From the cell containing the given text, extract its center point as (X, Y) coordinate. 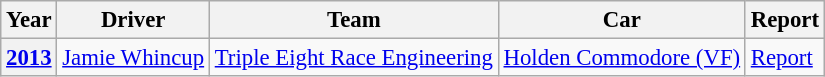
Year (29, 20)
Holden Commodore (VF) (622, 58)
Driver (134, 20)
Jamie Whincup (134, 58)
Team (354, 20)
Triple Eight Race Engineering (354, 58)
Car (622, 20)
2013 (29, 58)
